Return the (X, Y) coordinate for the center point of the cell that contains the specified text.  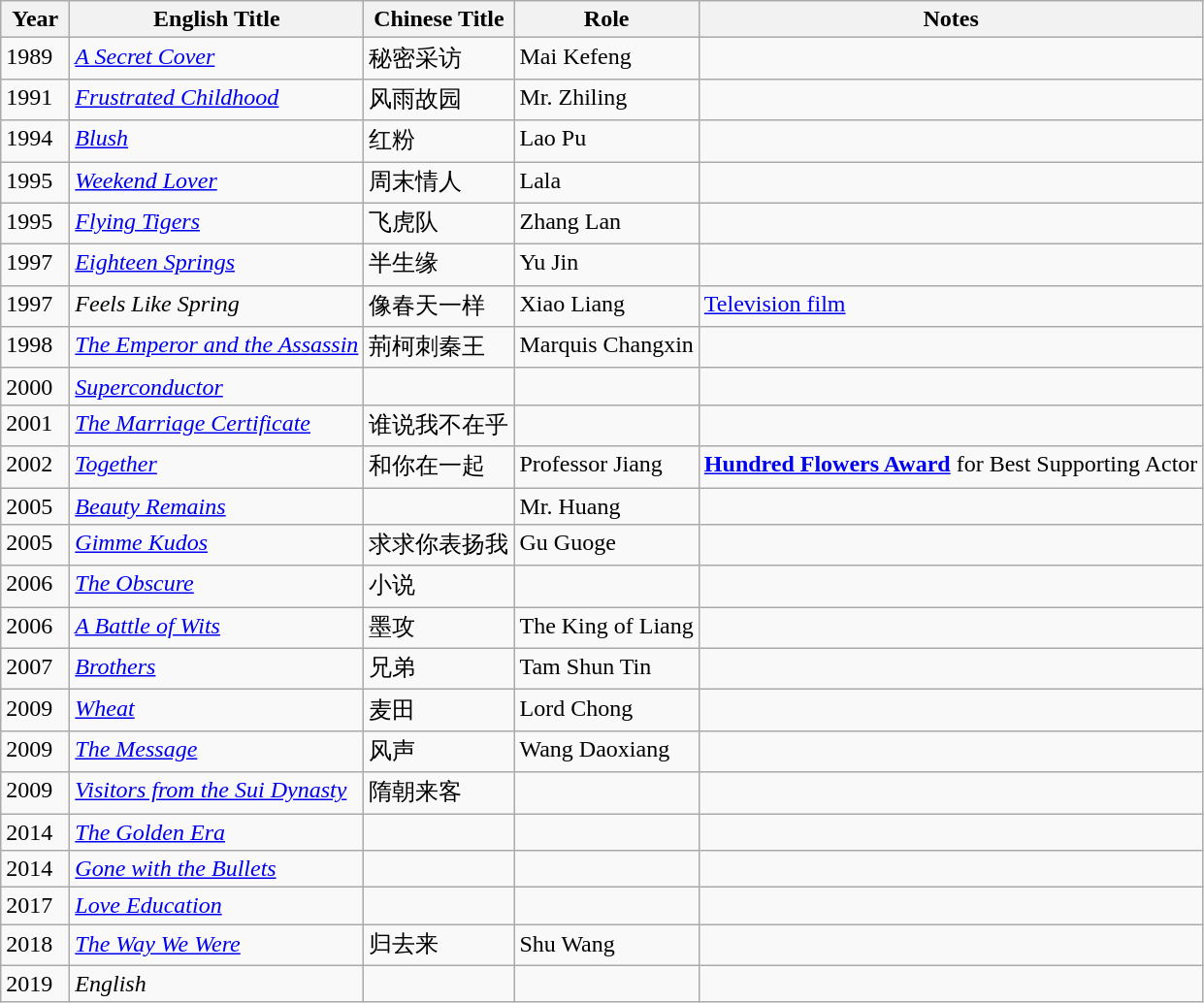
The Emperor and the Assassin (217, 347)
The Obscure (217, 586)
2019 (35, 984)
像春天一样 (439, 307)
Gone with the Bullets (217, 869)
2018 (35, 945)
1991 (35, 99)
Lala (606, 182)
谁说我不在乎 (439, 425)
Television film (951, 307)
Chinese Title (439, 19)
Mai Kefeng (606, 58)
Love Education (217, 906)
Marquis Changxin (606, 347)
Zhang Lan (606, 223)
Shu Wang (606, 945)
Lao Pu (606, 142)
墨攻 (439, 629)
风声 (439, 751)
Feels Like Spring (217, 307)
Brothers (217, 669)
Gu Guoge (606, 545)
荊柯刺秦王 (439, 347)
Lord Chong (606, 710)
1989 (35, 58)
求求你表扬我 (439, 545)
Yu Jin (606, 266)
兄弟 (439, 669)
Flying Tigers (217, 223)
The Golden Era (217, 831)
红粉 (439, 142)
Superconductor (217, 386)
2001 (35, 425)
A Battle of Wits (217, 629)
Role (606, 19)
The King of Liang (606, 629)
半生缘 (439, 266)
秘密采访 (439, 58)
The Marriage Certificate (217, 425)
Wheat (217, 710)
Mr. Zhiling (606, 99)
A Secret Cover (217, 58)
1998 (35, 347)
English Title (217, 19)
Xiao Liang (606, 307)
2000 (35, 386)
Mr. Huang (606, 505)
Weekend Lover (217, 182)
Year (35, 19)
Gimme Kudos (217, 545)
小说 (439, 586)
Visitors from the Sui Dynasty (217, 793)
麦田 (439, 710)
Hundred Flowers Award for Best Supporting Actor (951, 468)
2017 (35, 906)
风雨故园 (439, 99)
The Way We Were (217, 945)
Frustrated Childhood (217, 99)
Wang Daoxiang (606, 751)
The Message (217, 751)
Together (217, 468)
和你在一起 (439, 468)
Notes (951, 19)
2002 (35, 468)
隋朝来客 (439, 793)
飞虎队 (439, 223)
Tam Shun Tin (606, 669)
Beauty Remains (217, 505)
2007 (35, 669)
English (217, 984)
周末情人 (439, 182)
Professor Jiang (606, 468)
归去来 (439, 945)
1994 (35, 142)
Eighteen Springs (217, 266)
Blush (217, 142)
